Identify which cell holds the provided text, then report its [X, Y] central coordinate. 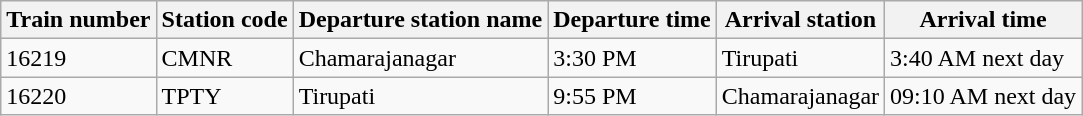
Departure time [632, 20]
Train number [78, 20]
3:30 PM [632, 58]
Departure station name [420, 20]
CMNR [224, 58]
3:40 AM next day [984, 58]
Arrival time [984, 20]
TPTY [224, 96]
16220 [78, 96]
9:55 PM [632, 96]
Station code [224, 20]
09:10 AM next day [984, 96]
Arrival station [800, 20]
16219 [78, 58]
